From the cell containing the given text, extract its center point as [x, y] coordinate. 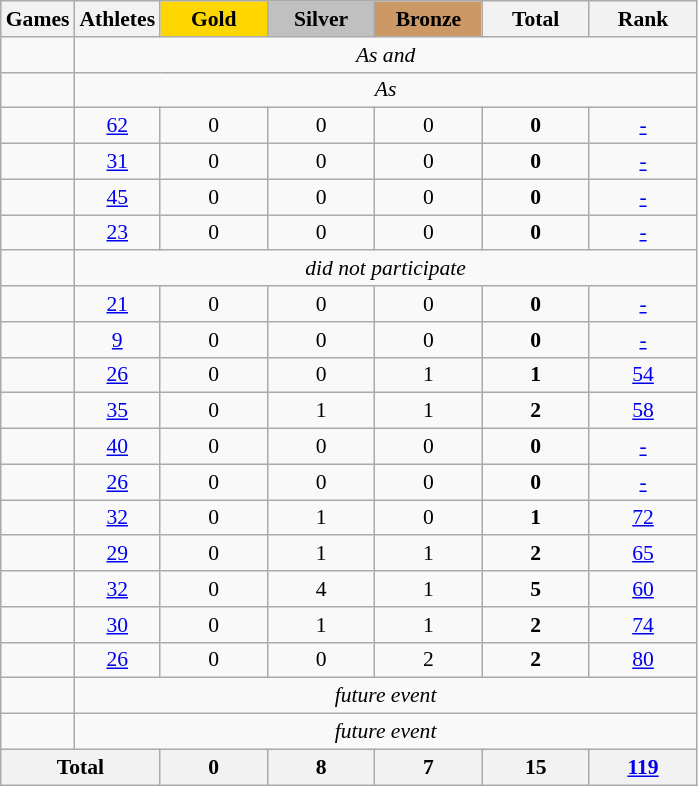
21 [117, 304]
8 [320, 767]
Gold [214, 19]
60 [642, 589]
Silver [320, 19]
5 [536, 589]
45 [117, 197]
62 [117, 126]
23 [117, 233]
35 [117, 411]
80 [642, 660]
54 [642, 375]
74 [642, 625]
31 [117, 162]
30 [117, 625]
58 [642, 411]
40 [117, 447]
4 [320, 589]
As [385, 90]
Games [38, 19]
29 [117, 554]
Bronze [428, 19]
72 [642, 518]
65 [642, 554]
Rank [642, 19]
did not participate [385, 269]
7 [428, 767]
119 [642, 767]
As and [385, 55]
15 [536, 767]
Athletes [117, 19]
9 [117, 340]
